Return the [x, y] coordinate for the center point of the cell that contains the specified text.  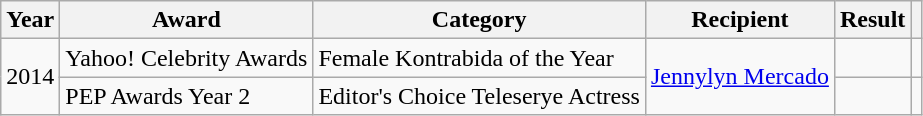
Result [872, 20]
Yahoo! Celebrity Awards [186, 58]
Recipient [740, 20]
2014 [30, 77]
Female Kontrabida of the Year [480, 58]
Category [480, 20]
PEP Awards Year 2 [186, 96]
Jennylyn Mercado [740, 77]
Award [186, 20]
Editor's Choice Teleserye Actress [480, 96]
Year [30, 20]
